Return (x, y) of the center of cell containing provided text 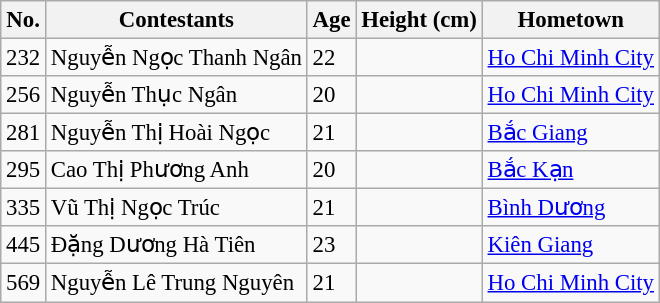
23 (332, 245)
569 (24, 283)
Vũ Thị Ngọc Trúc (177, 208)
Bắc Giang (570, 133)
232 (24, 58)
Nguyễn Thị Hoài Ngọc (177, 133)
295 (24, 170)
No. (24, 20)
335 (24, 208)
256 (24, 95)
Height (cm) (419, 20)
445 (24, 245)
Hometown (570, 20)
Đặng Dương Hà Tiên (177, 245)
Nguyễn Ngọc Thanh Ngân (177, 58)
Bắc Kạn (570, 170)
Age (332, 20)
281 (24, 133)
Bình Dương (570, 208)
Kiên Giang (570, 245)
Nguyễn Lê Trung Nguyên (177, 283)
Cao Thị Phương Anh (177, 170)
Contestants (177, 20)
22 (332, 58)
Nguyễn Thục Ngân (177, 95)
